Search for the cell housing the specified text and yield its (X, Y) center coordinate. 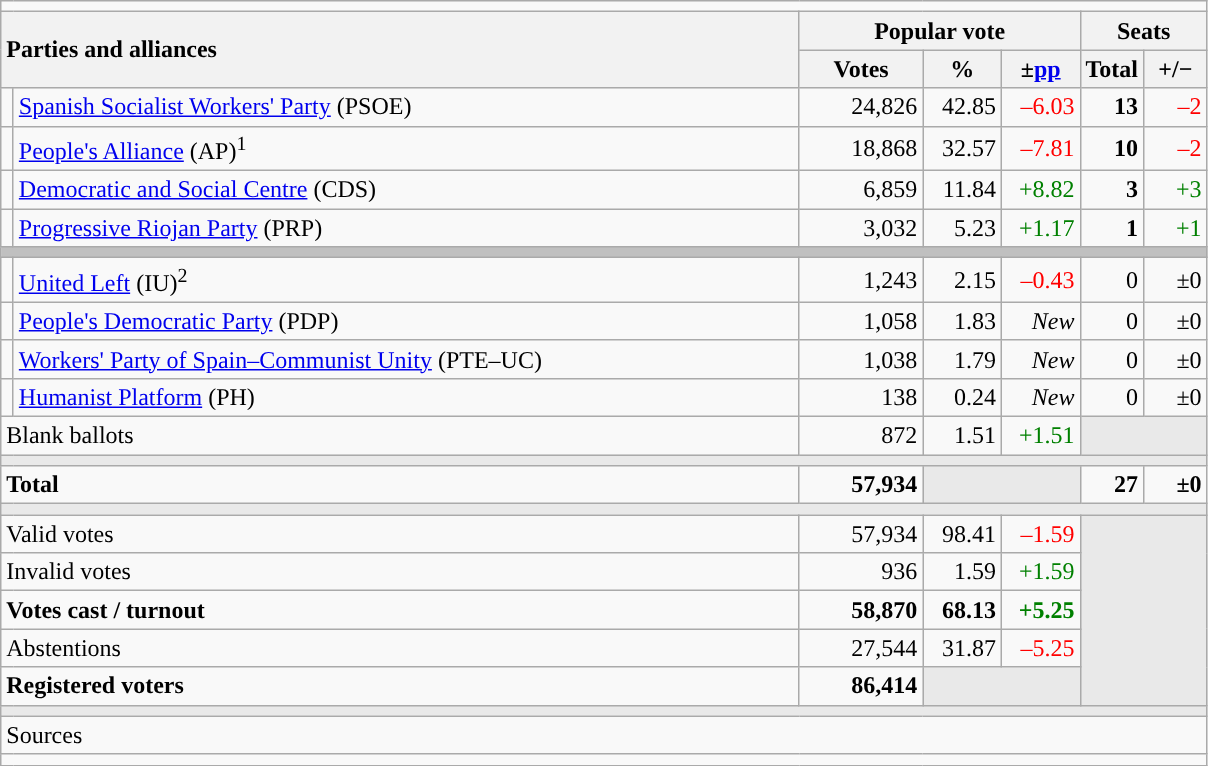
3,032 (861, 228)
Progressive Riojan Party (PRP) (406, 228)
+1.17 (1040, 228)
936 (861, 572)
1.79 (962, 359)
1,038 (861, 359)
13 (1112, 107)
11.84 (962, 190)
1 (1112, 228)
10 (1112, 148)
27,544 (861, 648)
58,870 (861, 610)
+1.59 (1040, 572)
Humanist Platform (PH) (406, 397)
3 (1112, 190)
27 (1112, 485)
Democratic and Social Centre (CDS) (406, 190)
18,868 (861, 148)
+3 (1176, 190)
42.85 (962, 107)
31.87 (962, 648)
Valid votes (400, 534)
Blank ballots (400, 435)
0.24 (962, 397)
+8.82 (1040, 190)
32.57 (962, 148)
98.41 (962, 534)
Registered voters (400, 686)
United Left (IU)2 (406, 280)
Workers' Party of Spain–Communist Unity (PTE–UC) (406, 359)
Abstentions (400, 648)
Spanish Socialist Workers' Party (PSOE) (406, 107)
1.51 (962, 435)
Sources (604, 735)
+1.51 (1040, 435)
People's Alliance (AP)1 (406, 148)
Votes cast / turnout (400, 610)
+1 (1176, 228)
1.83 (962, 321)
±pp (1040, 69)
–6.03 (1040, 107)
68.13 (962, 610)
2.15 (962, 280)
Popular vote (940, 31)
24,826 (861, 107)
–5.25 (1040, 648)
+/− (1176, 69)
Parties and alliances (400, 50)
–1.59 (1040, 534)
Votes (861, 69)
1,243 (861, 280)
–7.81 (1040, 148)
1.59 (962, 572)
Seats (1144, 31)
872 (861, 435)
Invalid votes (400, 572)
138 (861, 397)
–0.43 (1040, 280)
6,859 (861, 190)
1,058 (861, 321)
+5.25 (1040, 610)
% (962, 69)
86,414 (861, 686)
5.23 (962, 228)
People's Democratic Party (PDP) (406, 321)
